Search for the cell housing the specified text and yield its (X, Y) center coordinate. 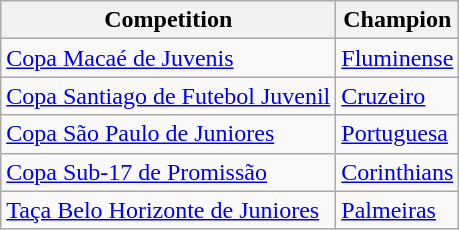
Portuguesa (398, 134)
Fluminense (398, 58)
Taça Belo Horizonte de Juniores (168, 210)
Corinthians (398, 172)
Copa Sub-17 de Promissão (168, 172)
Copa São Paulo de Juniores (168, 134)
Competition (168, 20)
Palmeiras (398, 210)
Copa Macaé de Juvenis (168, 58)
Champion (398, 20)
Copa Santiago de Futebol Juvenil (168, 96)
Cruzeiro (398, 96)
